Identify which cell holds the provided text, then report its [x, y] central coordinate. 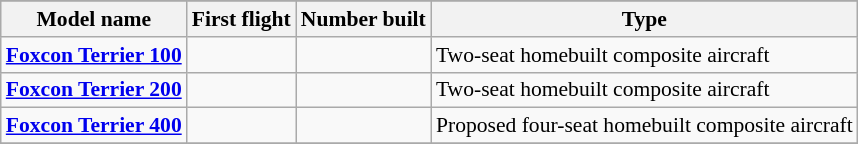
Type [644, 19]
Foxcon Terrier 200 [94, 90]
Proposed four-seat homebuilt composite aircraft [644, 126]
Model name [94, 19]
Foxcon Terrier 100 [94, 55]
Foxcon Terrier 400 [94, 126]
First flight [242, 19]
Number built [364, 19]
